Return [X, Y] of the center of cell containing provided text 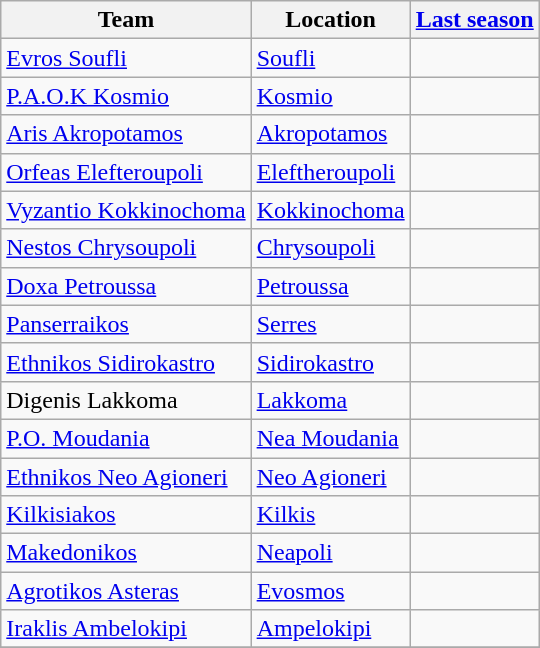
Iraklis Ambelokipi [126, 629]
Eleftheroupoli [330, 172]
Ethnikos Neo Agioneri [126, 477]
Akropotamos [330, 134]
Makedonikos [126, 553]
Orfeas Elefteroupoli [126, 172]
Last season [474, 20]
Neapoli [330, 553]
P.O. Moudania [126, 438]
Agrotikos Asteras [126, 591]
Vyzantio Kokkinochoma [126, 210]
P.A.O.K Kosmio [126, 96]
Nea Moudania [330, 438]
Panserraikos [126, 324]
Kilkisiakos [126, 515]
Ampelokipi [330, 629]
Neo Agioneri [330, 477]
Kosmio [330, 96]
Digenis Lakkoma [126, 400]
Serres [330, 324]
Petroussa [330, 286]
Sidirokastro [330, 362]
Soufli [330, 58]
Chrysoupoli [330, 248]
Evosmos [330, 591]
Aris Akropotamos [126, 134]
Location [330, 20]
Ethnikos Sidirokastro [126, 362]
Kilkis [330, 515]
Nestos Chrysoupoli [126, 248]
Doxa Petroussa [126, 286]
Lakkoma [330, 400]
Kokkinochoma [330, 210]
Evros Soufli [126, 58]
Team [126, 20]
